From the cell containing the given text, extract its center point as (x, y) coordinate. 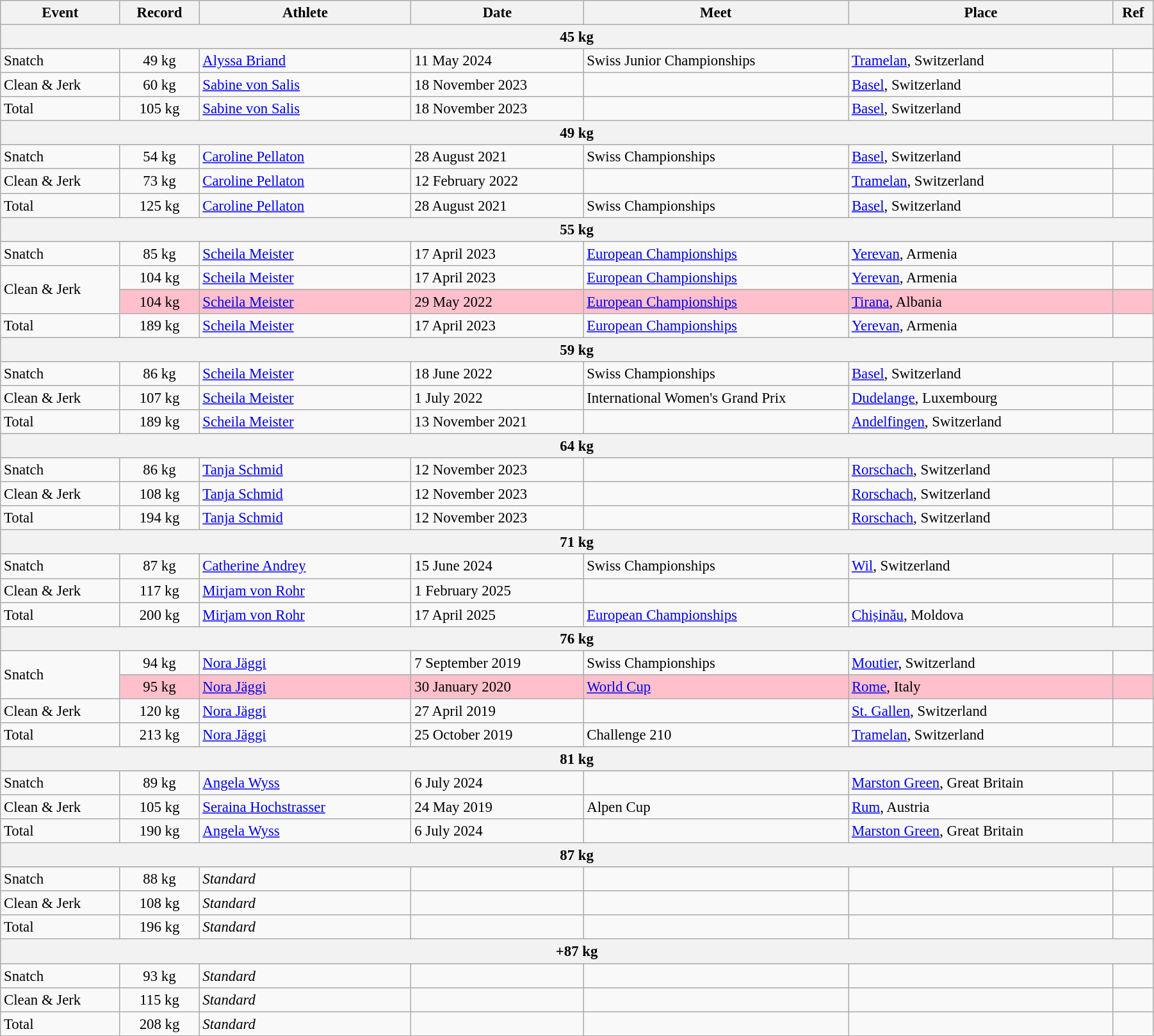
45 kg (577, 37)
Alpen Cup (716, 807)
190 kg (159, 831)
Alyssa Briand (305, 61)
213 kg (159, 735)
Rum, Austria (981, 807)
30 January 2020 (497, 687)
27 April 2019 (497, 711)
89 kg (159, 783)
85 kg (159, 254)
International Women's Grand Prix (716, 398)
Chișinău, Moldova (981, 615)
73 kg (159, 181)
18 June 2022 (497, 374)
76 kg (577, 638)
125 kg (159, 206)
World Cup (716, 687)
120 kg (159, 711)
11 May 2024 (497, 61)
93 kg (159, 976)
71 kg (577, 542)
Seraina Hochstrasser (305, 807)
64 kg (577, 446)
Moutier, Switzerland (981, 663)
196 kg (159, 928)
54 kg (159, 157)
1 February 2025 (497, 590)
117 kg (159, 590)
Event (60, 13)
94 kg (159, 663)
208 kg (159, 1024)
15 June 2024 (497, 567)
200 kg (159, 615)
Date (497, 13)
Wil, Switzerland (981, 567)
Athlete (305, 13)
81 kg (577, 759)
Tirana, Albania (981, 302)
59 kg (577, 350)
13 November 2021 (497, 422)
88 kg (159, 879)
Swiss Junior Championships (716, 61)
55 kg (577, 229)
Rome, Italy (981, 687)
Catherine Andrey (305, 567)
107 kg (159, 398)
194 kg (159, 518)
12 February 2022 (497, 181)
17 April 2025 (497, 615)
Meet (716, 13)
29 May 2022 (497, 302)
7 September 2019 (497, 663)
Record (159, 13)
95 kg (159, 687)
25 October 2019 (497, 735)
24 May 2019 (497, 807)
Dudelange, Luxembourg (981, 398)
Place (981, 13)
115 kg (159, 1000)
Ref (1133, 13)
Challenge 210 (716, 735)
+87 kg (577, 951)
Andelfingen, Switzerland (981, 422)
St. Gallen, Switzerland (981, 711)
60 kg (159, 85)
1 July 2022 (497, 398)
